Return the (X, Y) coordinate for the center point of the cell that contains the specified text.  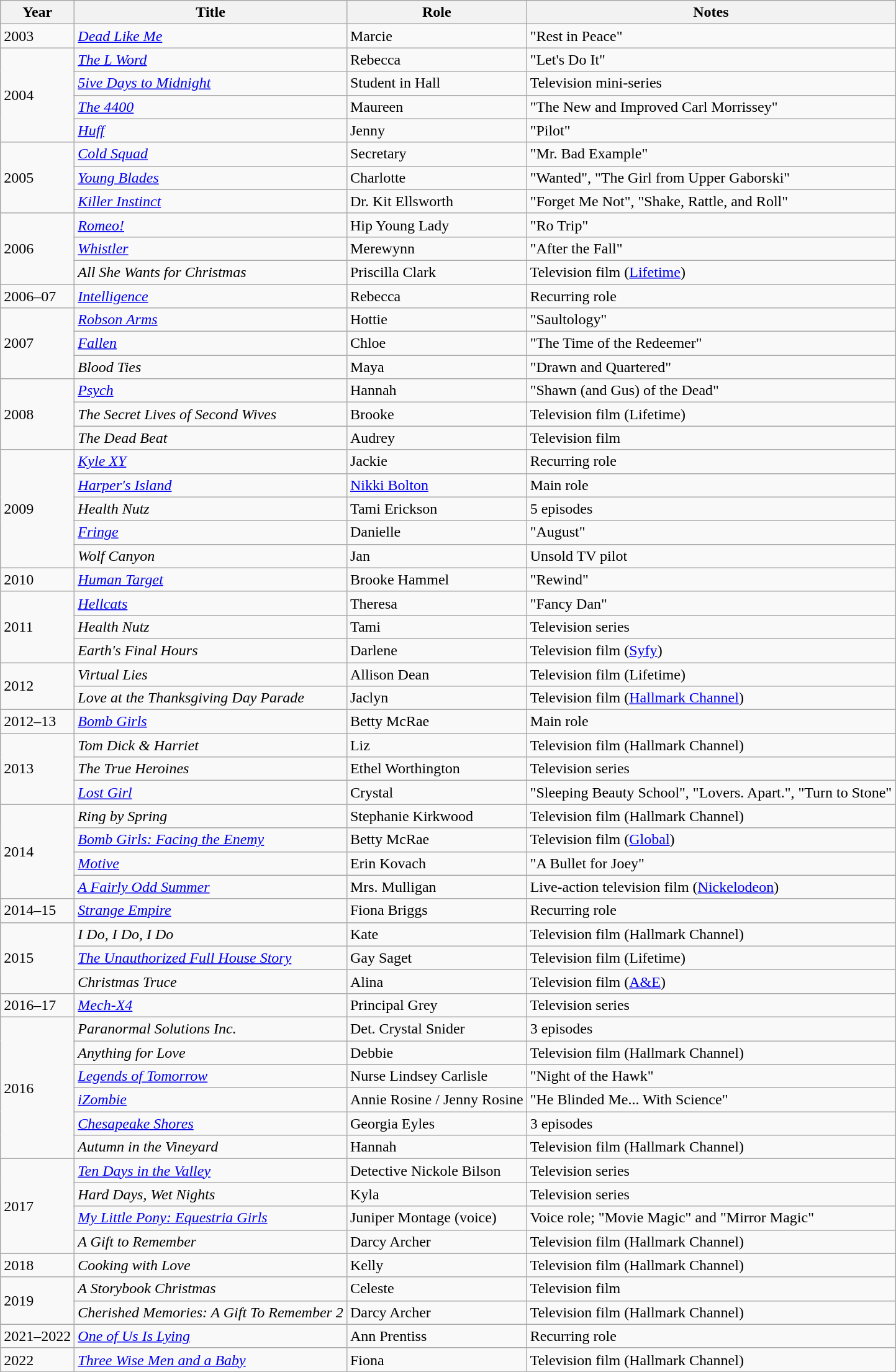
The Dead Beat (211, 438)
Tami (437, 627)
Ann Prentiss (437, 1336)
"Saultology" (711, 320)
Television mini-series (711, 83)
Audrey (437, 438)
One of Us Is Lying (211, 1336)
Charlotte (437, 178)
5ive Days to Midnight (211, 83)
Brooke Hammel (437, 579)
Celeste (437, 1289)
Jackie (437, 461)
Hard Days, Wet Nights (211, 1194)
"Drawn and Quartered" (711, 367)
Annie Rosine / Jenny Rosine (437, 1100)
Kate (437, 934)
The L Word (211, 60)
The Secret Lives of Second Wives (211, 414)
"A Bullet for Joey" (711, 863)
"Rewind" (711, 579)
Tami Erickson (437, 509)
"After the Fall" (711, 248)
Brooke (437, 414)
"Rest in Peace" (711, 36)
Psych (211, 391)
Killer Instinct (211, 201)
Human Target (211, 579)
2006–07 (37, 296)
Principal Grey (437, 1005)
My Little Pony: Equestria Girls (211, 1218)
Juniper Montage (voice) (437, 1218)
Mech-X4 (211, 1005)
Fiona (437, 1360)
A Storybook Christmas (211, 1289)
2010 (37, 579)
Tom Dick & Harriet (211, 745)
2022 (37, 1360)
The Unauthorized Full House Story (211, 958)
"The Time of the Redeemer" (711, 343)
"Wanted", "The Girl from Upper Gaborski" (711, 178)
Bomb Girls (211, 722)
2009 (37, 509)
Secretary (437, 154)
2007 (37, 343)
All She Wants for Christmas (211, 272)
Marcie (437, 36)
Maureen (437, 107)
Romeo! (211, 225)
Lost Girl (211, 793)
Bomb Girls: Facing the Enemy (211, 840)
2008 (37, 414)
"Fancy Dan" (711, 603)
2014 (37, 852)
Unsold TV pilot (711, 556)
Television film (Global) (711, 840)
Jan (437, 556)
Allison Dean (437, 674)
2013 (37, 769)
A Gift to Remember (211, 1242)
2012 (37, 686)
2021–2022 (37, 1336)
Maya (437, 367)
Paranormal Solutions Inc. (211, 1029)
Wolf Canyon (211, 556)
2004 (37, 95)
Hottie (437, 320)
Motive (211, 863)
Huff (211, 130)
Kyle XY (211, 461)
Cold Squad (211, 154)
Role (437, 12)
Earth's Final Hours (211, 650)
Year (37, 12)
Autumn in the Vineyard (211, 1147)
Cooking with Love (211, 1265)
"Sleeping Beauty School", "Lovers. Apart.", "Turn to Stone" (711, 793)
Title (211, 12)
2005 (37, 178)
Three Wise Men and a Baby (211, 1360)
Dr. Kit Ellsworth (437, 201)
Student in Hall (437, 83)
"Forget Me Not", "Shake, Rattle, and Roll" (711, 201)
2017 (37, 1206)
Stephanie Kirkwood (437, 816)
Nurse Lindsey Carlisle (437, 1076)
Ten Days in the Valley (211, 1171)
"He Blinded Me... With Science" (711, 1100)
Mrs. Mulligan (437, 887)
Georgia Eyles (437, 1124)
Harper's Island (211, 485)
Alina (437, 981)
2018 (37, 1265)
"Ro Trip" (711, 225)
Crystal (437, 793)
Kelly (437, 1265)
Anything for Love (211, 1053)
Darlene (437, 650)
Fiona Briggs (437, 911)
2012–13 (37, 722)
A Fairly Odd Summer (211, 887)
"Mr. Bad Example" (711, 154)
Det. Crystal Snider (437, 1029)
Ring by Spring (211, 816)
2006 (37, 248)
Kyla (437, 1194)
2011 (37, 627)
"The New and Improved Carl Morrissey" (711, 107)
Robson Arms (211, 320)
Chesapeake Shores (211, 1124)
2016–17 (37, 1005)
Priscilla Clark (437, 272)
Christmas Truce (211, 981)
2019 (37, 1301)
"Let's Do It" (711, 60)
iZombie (211, 1100)
2003 (37, 36)
"Shawn (and Gus) of the Dead" (711, 391)
Intelligence (211, 296)
Erin Kovach (437, 863)
5 episodes (711, 509)
The 4400 (211, 107)
Nikki Bolton (437, 485)
Blood Ties (211, 367)
Legends of Tomorrow (211, 1076)
Television film (Syfy) (711, 650)
Ethel Worthington (437, 769)
Voice role; "Movie Magic" and "Mirror Magic" (711, 1218)
Chloe (437, 343)
Notes (711, 12)
Danielle (437, 532)
Fringe (211, 532)
Theresa (437, 603)
Virtual Lies (211, 674)
2016 (37, 1088)
Cherished Memories: A Gift To Remember 2 (211, 1312)
The True Heroines (211, 769)
Hip Young Lady (437, 225)
Detective Nickole Bilson (437, 1171)
2015 (37, 958)
I Do, I Do, I Do (211, 934)
"Night of the Hawk" (711, 1076)
Television film (A&E) (711, 981)
Strange Empire (211, 911)
Gay Saget (437, 958)
Love at the Thanksgiving Day Parade (211, 698)
Liz (437, 745)
Whistler (211, 248)
Jaclyn (437, 698)
Hellcats (211, 603)
2014–15 (37, 911)
Fallen (211, 343)
Young Blades (211, 178)
Live-action television film (Nickelodeon) (711, 887)
Jenny (437, 130)
Dead Like Me (211, 36)
"August" (711, 532)
"Pilot" (711, 130)
Merewynn (437, 248)
Debbie (437, 1053)
